Find where the given text appears and provide that cell's center as [x, y] coordinate. 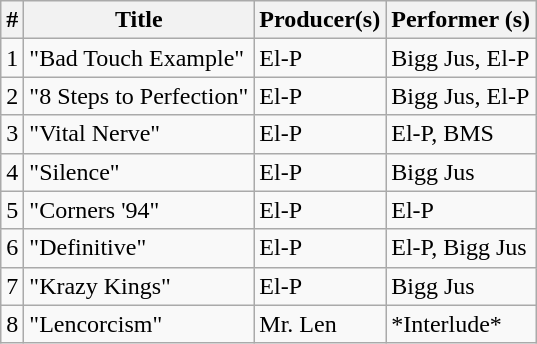
"8 Steps to Perfection" [139, 96]
8 [12, 324]
El-P, Bigg Jus [461, 248]
"Bad Touch Example" [139, 58]
5 [12, 210]
"Lencorcism" [139, 324]
# [12, 20]
"Krazy Kings" [139, 286]
*Interlude* [461, 324]
Title [139, 20]
Performer (s) [461, 20]
3 [12, 134]
Producer(s) [320, 20]
"Definitive" [139, 248]
El-P, BMS [461, 134]
4 [12, 172]
2 [12, 96]
6 [12, 248]
"Silence" [139, 172]
7 [12, 286]
"Vital Nerve" [139, 134]
1 [12, 58]
"Corners '94" [139, 210]
Mr. Len [320, 324]
